Detect which cell encompasses the target text, then output its (x, y) center coordinate. 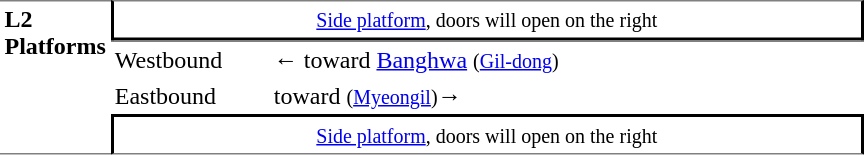
← toward Banghwa (Gil-dong) (566, 59)
Eastbound (190, 96)
Westbound (190, 59)
toward (Myeongil)→ (566, 96)
L2Platforms (55, 77)
